Search for the cell housing the specified text and yield its [X, Y] center coordinate. 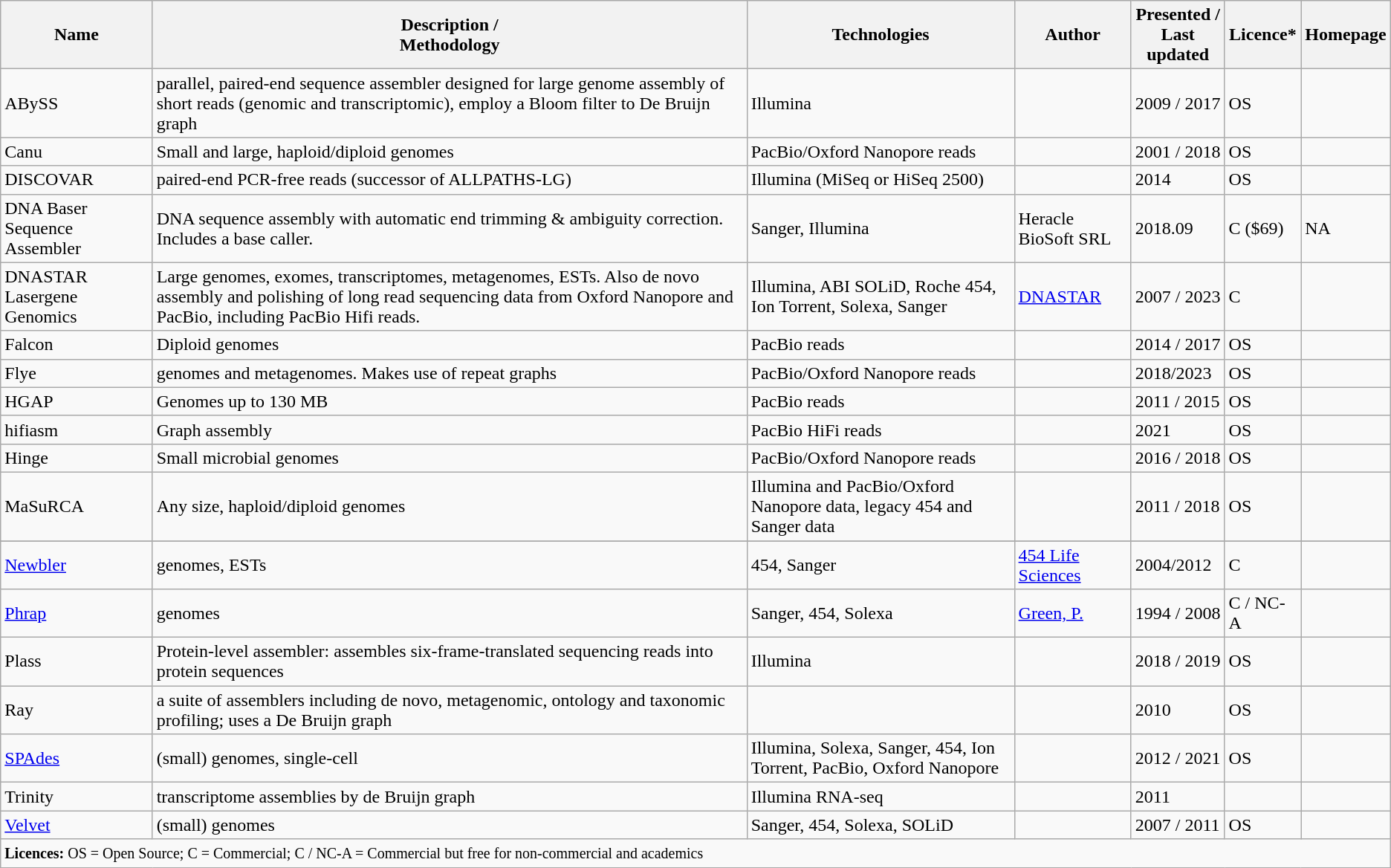
DNASTAR Lasergene Genomics [77, 297]
Trinity [77, 797]
DNASTAR [1073, 297]
Hinge [77, 458]
Illumina, Solexa, Sanger, 454, Ion Torrent, PacBio, Oxford Nanopore [881, 758]
genomes [450, 614]
DISCOVAR [77, 180]
DNA sequence assembly with automatic end trimming & ambiguity correction. Includes a base caller. [450, 228]
C / NC-A [1263, 614]
transcriptome assemblies by de Bruijn graph [450, 797]
Falcon [77, 345]
a suite of assemblers including de novo, metagenomic, ontology and taxonomic profiling; uses a De Bruijn graph [450, 710]
Illumina, ABI SOLiD, Roche 454, Ion Torrent, Solexa, Sanger [881, 297]
2001 / 2018 [1178, 152]
Phrap [77, 614]
454, Sanger [881, 565]
Small microbial genomes [450, 458]
HGAP [77, 401]
Licences: OS = Open Source; C = Commercial; C / NC-A = Commercial but free for non-commercial and academics [695, 853]
Technologies [881, 35]
Sanger, 454, Solexa [881, 614]
PacBio HiFi reads [881, 430]
genomes and metagenomes. Makes use of repeat graphs [450, 373]
Heracle BioSoft SRL [1073, 228]
Plass [77, 661]
Presented /Last updated [1178, 35]
2018.09 [1178, 228]
Homepage [1346, 35]
2009 / 2017 [1178, 103]
C ($69) [1263, 228]
DNA Baser Sequence Assembler [77, 228]
Illumina RNA-seq [881, 797]
Protein-level assembler: assembles six-frame-translated sequencing reads into protein sequences [450, 661]
SPAdes [77, 758]
Name [77, 35]
Licence* [1263, 35]
Description /Methodology [450, 35]
Small and large, haploid/diploid genomes [450, 152]
NA [1346, 228]
Sanger, Illumina [881, 228]
2011 / 2015 [1178, 401]
(small) genomes [450, 825]
2016 / 2018 [1178, 458]
454 Life Sciences [1073, 565]
2011 [1178, 797]
2018 / 2019 [1178, 661]
Illumina and PacBio/Oxford Nanopore data, legacy 454 and Sanger data [881, 506]
Ray [77, 710]
2007 / 2011 [1178, 825]
2014 / 2017 [1178, 345]
ABySS [77, 103]
2004/2012 [1178, 565]
2014 [1178, 180]
2010 [1178, 710]
1994 / 2008 [1178, 614]
paired-end PCR-free reads (successor of ALLPATHS-LG) [450, 180]
genomes, ESTs [450, 565]
Flye [77, 373]
2018/2023 [1178, 373]
Newbler [77, 565]
2007 / 2023 [1178, 297]
Canu [77, 152]
(small) genomes, single-cell [450, 758]
Sanger, 454, Solexa, SOLiD [881, 825]
Any size, haploid/diploid genomes [450, 506]
Diploid genomes [450, 345]
Author [1073, 35]
2021 [1178, 430]
Genomes up to 130 MB [450, 401]
Illumina (MiSeq or HiSeq 2500) [881, 180]
2011 / 2018 [1178, 506]
hifiasm [77, 430]
MaSuRCA [77, 506]
Graph assembly [450, 430]
2012 / 2021 [1178, 758]
Velvet [77, 825]
Green, P. [1073, 614]
